From the cell containing the given text, extract its center point as (x, y) coordinate. 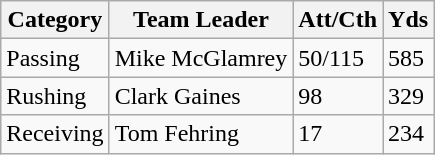
Team Leader (201, 20)
50/115 (338, 58)
17 (338, 134)
Att/Cth (338, 20)
Tom Fehring (201, 134)
Clark Gaines (201, 96)
Mike McGlamrey (201, 58)
Rushing (55, 96)
Yds (408, 20)
Category (55, 20)
234 (408, 134)
Receiving (55, 134)
98 (338, 96)
585 (408, 58)
329 (408, 96)
Passing (55, 58)
